Extract the [X, Y] coordinate from the center of the cell holding the provided text.  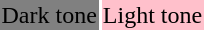
Light tone [152, 15]
Dark tone [49, 15]
